Search for the cell housing the specified text and yield its [X, Y] center coordinate. 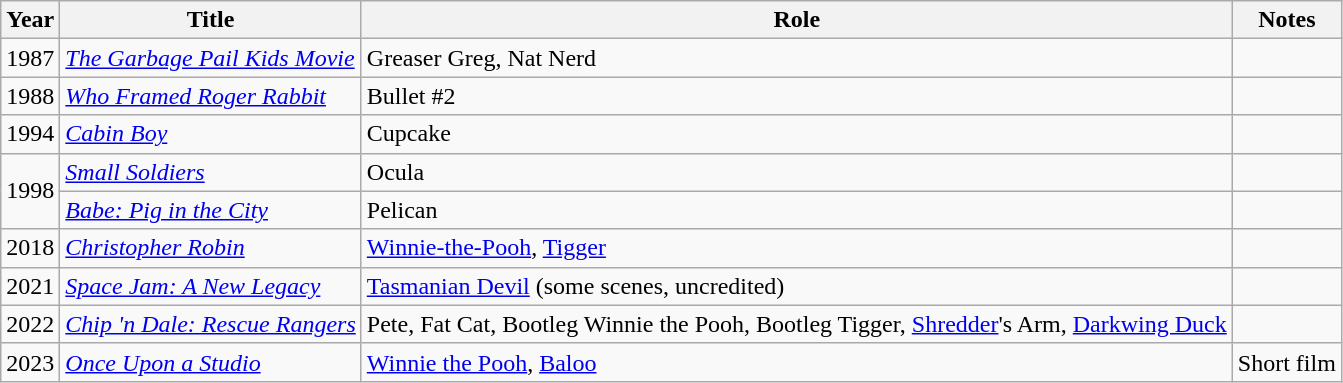
Winnie the Pooh, Baloo [796, 362]
Pete, Fat Cat, Bootleg Winnie the Pooh, Bootleg Tigger, Shredder's Arm, Darkwing Duck [796, 324]
2018 [30, 248]
1994 [30, 134]
Ocula [796, 172]
Cupcake [796, 134]
Bullet #2 [796, 96]
Winnie-the-Pooh, Tigger [796, 248]
2023 [30, 362]
1998 [30, 191]
Who Framed Roger Rabbit [210, 96]
1987 [30, 58]
Role [796, 20]
Year [30, 20]
Tasmanian Devil (some scenes, uncredited) [796, 286]
The Garbage Pail Kids Movie [210, 58]
Cabin Boy [210, 134]
Short film [1286, 362]
1988 [30, 96]
Christopher Robin [210, 248]
Greaser Greg, Nat Nerd [796, 58]
Small Soldiers [210, 172]
2022 [30, 324]
Title [210, 20]
Babe: Pig in the City [210, 210]
Once Upon a Studio [210, 362]
Pelican [796, 210]
Chip 'n Dale: Rescue Rangers [210, 324]
Notes [1286, 20]
Space Jam: A New Legacy [210, 286]
2021 [30, 286]
